Determine the (X, Y) coordinate at the center of the cell enclosing the given text.  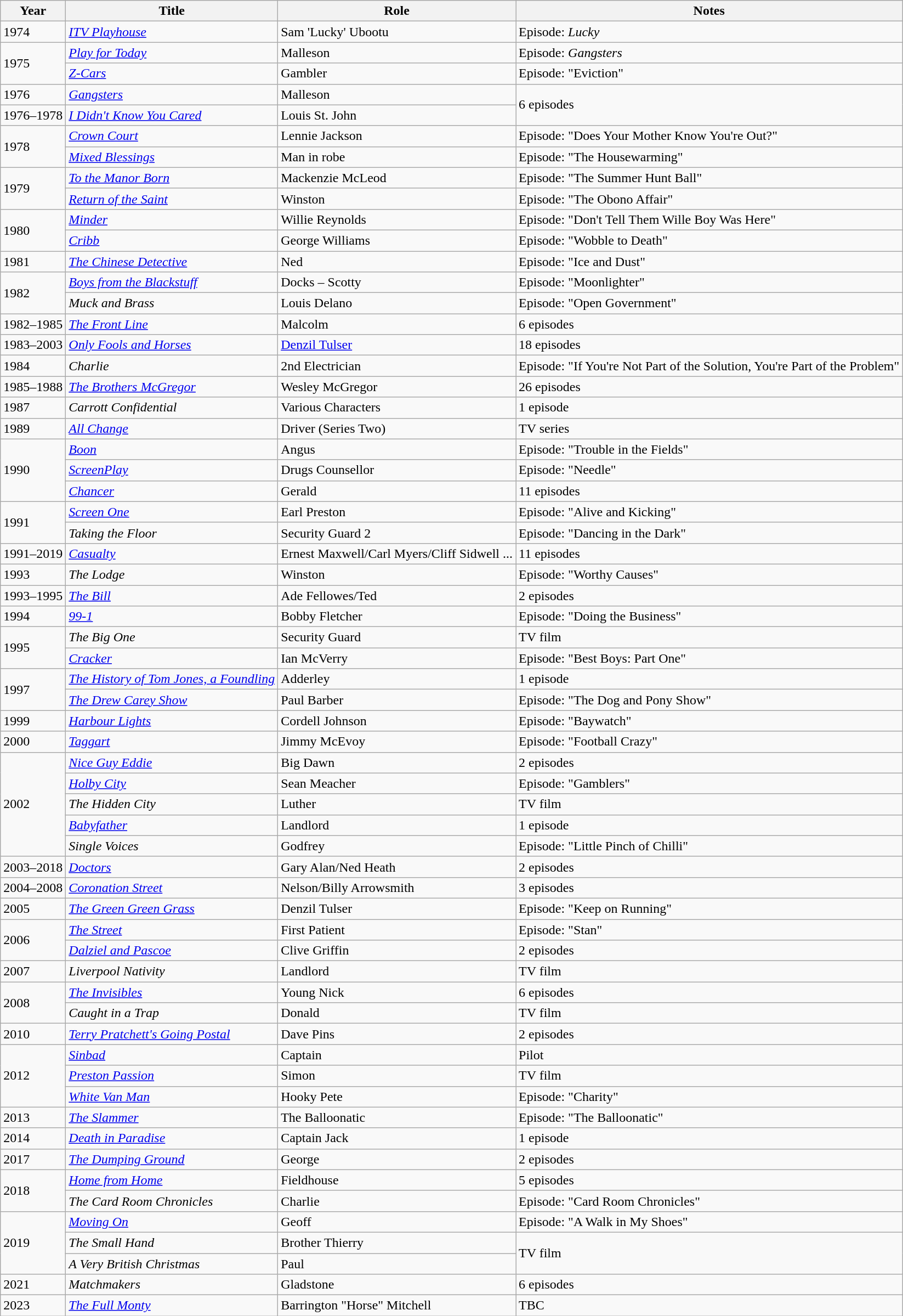
Episode: "The Dog and Pony Show" (709, 700)
The Lodge (172, 574)
Adderley (397, 679)
Episode: "Little Pinch of Chilli" (709, 846)
2013 (33, 1117)
Chancer (172, 491)
Episode: "Charity" (709, 1097)
Episode: "Needle" (709, 470)
George (397, 1159)
Paul (397, 1263)
Sam 'Lucky' Ubootu (397, 32)
Terry Pratchett's Going Postal (172, 1034)
Role (397, 11)
Cordell Johnson (397, 721)
The Slammer (172, 1117)
Babyfather (172, 825)
Mackenzie McLeod (397, 178)
1997 (33, 690)
Episode: "Does Your Mother Know You're Out?" (709, 136)
ITV Playhouse (172, 32)
Gary Alan/Ned Heath (397, 867)
2004–2008 (33, 888)
2014 (33, 1138)
Episode: "Eviction" (709, 74)
Fieldhouse (397, 1180)
Security Guard (397, 637)
Carrott Confidential (172, 408)
1994 (33, 617)
Gangsters (172, 94)
Doctors (172, 867)
The Bill (172, 595)
2018 (33, 1190)
Ian McVerry (397, 658)
1985–1988 (33, 387)
Title (172, 11)
Notes (709, 11)
TV series (709, 428)
1982–1985 (33, 324)
Minder (172, 219)
The Dumping Ground (172, 1159)
Malcolm (397, 324)
2017 (33, 1159)
Episode: "Baywatch" (709, 721)
Docks – Scotty (397, 283)
Ernest Maxwell/Carl Myers/Cliff Sidwell ... (397, 553)
Only Fools and Horses (172, 345)
Episode: "Open Government" (709, 303)
The History of Tom Jones, a Foundling (172, 679)
3 episodes (709, 888)
2008 (33, 1003)
Mixed Blessings (172, 157)
Geoff (397, 1222)
Episode: "Keep on Running" (709, 908)
1993 (33, 574)
99-1 (172, 617)
26 episodes (709, 387)
The Street (172, 930)
1979 (33, 188)
The Chinese Detective (172, 262)
Drugs Counsellor (397, 470)
Coronation Street (172, 888)
2019 (33, 1242)
Louis Delano (397, 303)
Nice Guy Eddie (172, 763)
The Balloonatic (397, 1117)
First Patient (397, 930)
Matchmakers (172, 1285)
Episode: "Best Boys: Part One" (709, 658)
Episode: "The Balloonatic" (709, 1117)
Young Nick (397, 992)
Ned (397, 262)
The Card Room Chronicles (172, 1201)
Various Characters (397, 408)
Harbour Lights (172, 721)
2002 (33, 804)
18 episodes (709, 345)
Gladstone (397, 1285)
2nd Electrician (397, 366)
1987 (33, 408)
The Front Line (172, 324)
Episode: "A Walk in My Shoes" (709, 1222)
1978 (33, 146)
Louis St. John (397, 115)
Clive Griffin (397, 951)
Episode: "The Summer Hunt Ball" (709, 178)
Taking the Floor (172, 533)
White Van Man (172, 1097)
2010 (33, 1034)
1980 (33, 230)
The Drew Carey Show (172, 700)
Hooky Pete (397, 1097)
George Williams (397, 240)
Episode: "Dancing in the Dark" (709, 533)
1990 (33, 470)
Captain (397, 1055)
Episode: "Ice and Dust" (709, 262)
Captain Jack (397, 1138)
Death in Paradise (172, 1138)
Boon (172, 449)
TBC (709, 1306)
Barrington "Horse" Mitchell (397, 1306)
1976–1978 (33, 115)
2003–2018 (33, 867)
Taggart (172, 742)
1974 (33, 32)
Cracker (172, 658)
2005 (33, 908)
Donald (397, 1013)
Security Guard 2 (397, 533)
1989 (33, 428)
Willie Reynolds (397, 219)
Episode: Lucky (709, 32)
Episode: "Stan" (709, 930)
ScreenPlay (172, 470)
Gambler (397, 74)
Play for Today (172, 53)
Casualty (172, 553)
Holby City (172, 783)
Nelson/Billy Arrowsmith (397, 888)
Return of the Saint (172, 199)
Caught in a Trap (172, 1013)
Moving On (172, 1222)
Crown Court (172, 136)
Muck and Brass (172, 303)
Sinbad (172, 1055)
Episode: "Wobble to Death" (709, 240)
Lennie Jackson (397, 136)
Home from Home (172, 1180)
Preston Passion (172, 1076)
Z-Cars (172, 74)
Screen One (172, 512)
Episode: "Card Room Chronicles" (709, 1201)
The Hidden City (172, 804)
Liverpool Nativity (172, 972)
1976 (33, 94)
Brother Thierry (397, 1242)
Episode: "The Obono Affair" (709, 199)
Jimmy McEvoy (397, 742)
1975 (33, 63)
1999 (33, 721)
Cribb (172, 240)
Episode: "Don't Tell Them Wille Boy Was Here" (709, 219)
Episode: "Football Crazy" (709, 742)
A Very British Christmas (172, 1263)
2023 (33, 1306)
Episode: "If You're Not Part of the Solution, You're Part of the Problem" (709, 366)
Luther (397, 804)
The Green Green Grass (172, 908)
Wesley McGregor (397, 387)
The Brothers McGregor (172, 387)
Episode: "Gamblers" (709, 783)
Year (33, 11)
Simon (397, 1076)
1991–2019 (33, 553)
Big Dawn (397, 763)
Man in robe (397, 157)
1993–1995 (33, 595)
2000 (33, 742)
Angus (397, 449)
2012 (33, 1076)
2006 (33, 940)
Godfrey (397, 846)
Dalziel and Pascoe (172, 951)
1991 (33, 522)
Episode: "Moonlighter" (709, 283)
Single Voices (172, 846)
Episode: "Trouble in the Fields" (709, 449)
The Big One (172, 637)
1995 (33, 648)
5 episodes (709, 1180)
Earl Preston (397, 512)
Episode: "The Housewarming" (709, 157)
Episode: Gangsters (709, 53)
1981 (33, 262)
Boys from the Blackstuff (172, 283)
Paul Barber (397, 700)
The Small Hand (172, 1242)
Episode: "Doing the Business" (709, 617)
1984 (33, 366)
Driver (Series Two) (397, 428)
I Didn't Know You Cared (172, 115)
Ade Fellowes/Ted (397, 595)
Bobby Fletcher (397, 617)
The Invisibles (172, 992)
1983–2003 (33, 345)
The Full Monty (172, 1306)
2021 (33, 1285)
Sean Meacher (397, 783)
Episode: "Worthy Causes" (709, 574)
1982 (33, 293)
All Change (172, 428)
Episode: "Alive and Kicking" (709, 512)
To the Manor Born (172, 178)
2007 (33, 972)
Pilot (709, 1055)
Gerald (397, 491)
Dave Pins (397, 1034)
